Return [X, Y] of the center of cell containing provided text 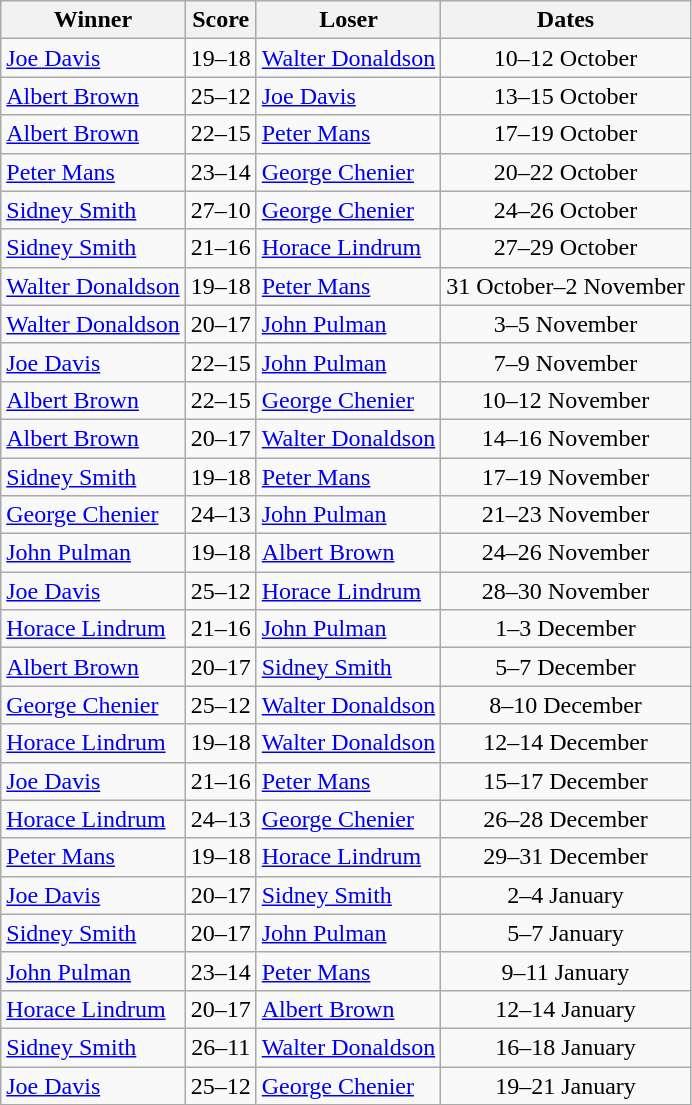
5–7 January [566, 933]
7–9 November [566, 362]
26–28 December [566, 819]
2–4 January [566, 895]
12–14 December [566, 743]
1–3 December [566, 629]
24–26 October [566, 210]
20–22 October [566, 172]
Score [220, 20]
13–15 October [566, 96]
28–30 November [566, 591]
12–14 January [566, 1009]
29–31 December [566, 857]
21–23 November [566, 515]
24–26 November [566, 553]
10–12 November [566, 400]
Loser [348, 20]
3–5 November [566, 324]
31 October–2 November [566, 286]
Dates [566, 20]
5–7 December [566, 667]
17–19 November [566, 477]
14–16 November [566, 438]
8–10 December [566, 705]
16–18 January [566, 1047]
27–10 [220, 210]
19–21 January [566, 1085]
9–11 January [566, 971]
26–11 [220, 1047]
27–29 October [566, 248]
17–19 October [566, 134]
10–12 October [566, 58]
15–17 December [566, 781]
Winner [93, 20]
